Return [X, Y] of the center of cell containing provided text 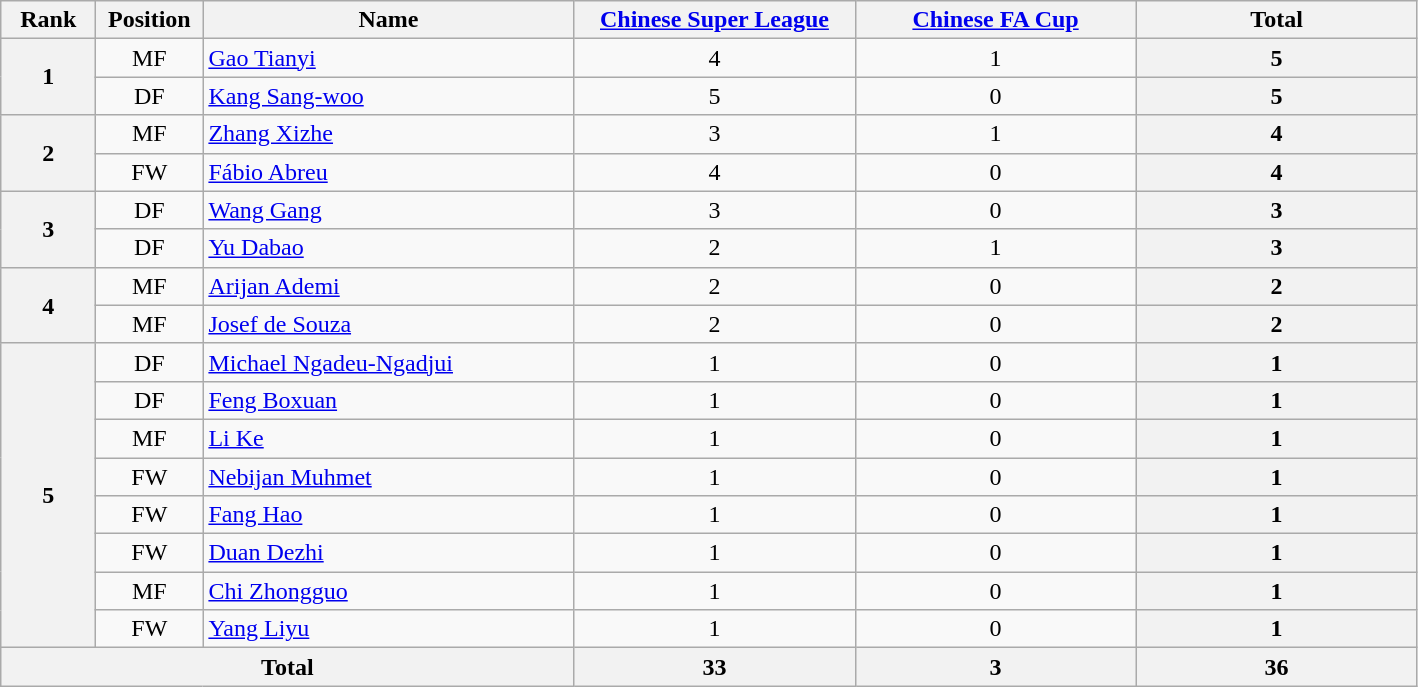
Wang Gang [388, 210]
Josef de Souza [388, 324]
Nebijan Muhmet [388, 477]
Li Ke [388, 438]
Michael Ngadeu-Ngadjui [388, 362]
Feng Boxuan [388, 400]
Rank [48, 20]
Gao Tianyi [388, 58]
Kang Sang-woo [388, 96]
Yu Dabao [388, 248]
Yang Liyu [388, 629]
Fang Hao [388, 515]
Chinese FA Cup [996, 20]
Chinese Super League [714, 20]
Duan Dezhi [388, 553]
Position [150, 20]
33 [714, 667]
Fábio Abreu [388, 172]
Arijan Ademi [388, 286]
Chi Zhongguo [388, 591]
36 [1276, 667]
Zhang Xizhe [388, 134]
Name [388, 20]
